For the text-containing cell, return its midpoint in (X, Y) coordinate format. 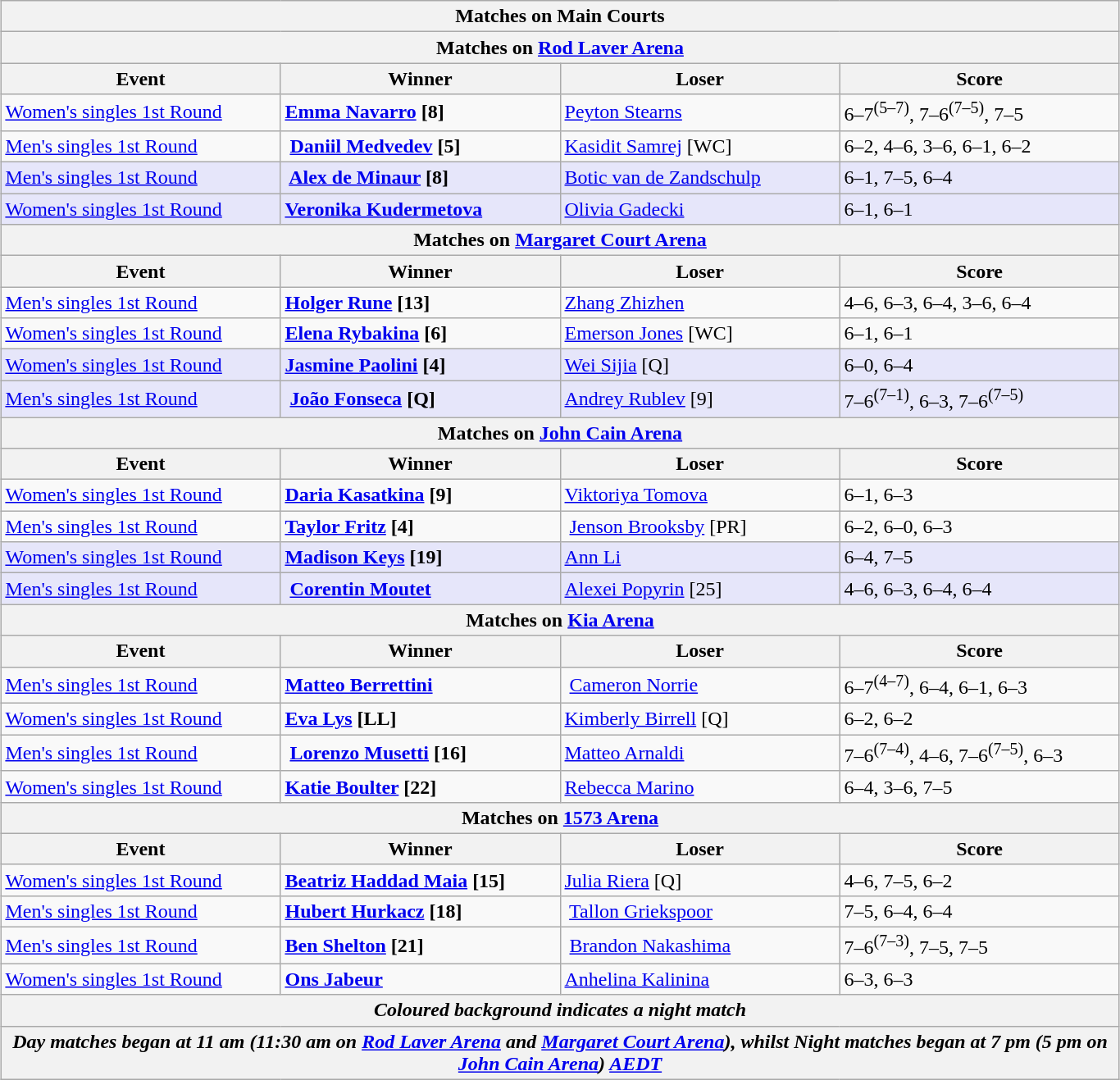
6–0, 6–4 (979, 365)
Hubert Hurkacz [18] (420, 911)
6–7(5–7), 7–6(7–5), 7–5 (979, 113)
Zhang Zhizhen (700, 303)
Matches on Margaret Court Arena (560, 240)
Katie Boulter [22] (420, 786)
Daniil Medvedev [5] (420, 146)
Matches on 1573 Arena (560, 818)
7–6(7–4), 4–6, 7–6(7–5), 6–3 (979, 753)
Alex de Minaur [8] (420, 178)
7–6(7–3), 7–5, 7–5 (979, 946)
Jenson Brooksby [PR] (700, 526)
6–1, 6–3 (979, 495)
6–3, 6–3 (979, 979)
Ann Li (700, 558)
Veronika Kudermetova (420, 209)
Brandon Nakashima (700, 946)
Madison Keys [19] (420, 558)
Kimberly Birrell [Q] (700, 719)
Wei Sijia [Q] (700, 365)
7–6(7–1), 6–3, 7–6(7–5) (979, 399)
Tallon Griekspoor (700, 911)
João Fonseca [Q] (420, 399)
4–6, 7–5, 6–2 (979, 880)
Anhelina Kalinina (700, 979)
4–6, 6–3, 6–4, 3–6, 6–4 (979, 303)
Cameron Norrie (700, 686)
7–5, 6–4, 6–4 (979, 911)
Botic van de Zandschulp (700, 178)
Ben Shelton [21] (420, 946)
Lorenzo Musetti [16] (420, 753)
6–2, 6–0, 6–3 (979, 526)
Rebecca Marino (700, 786)
Julia Riera [Q] (700, 880)
Emma Navarro [8] (420, 113)
Holger Rune [13] (420, 303)
Corentin Moutet (420, 589)
Emerson Jones [WC] (700, 334)
Day matches began at 11 am (11:30 am on Rod Laver Arena and Margaret Court Arena), whilst Night matches began at 7 pm (5 pm on John Cain Arena) AEDT (560, 1053)
Matteo Berrettini (420, 686)
Coloured background indicates a night match (560, 1010)
Daria Kasatkina [9] (420, 495)
6–1, 7–5, 6–4 (979, 178)
Matches on John Cain Arena (560, 433)
Matteo Arnaldi (700, 753)
6–2, 4–6, 3–6, 6–1, 6–2 (979, 146)
Peyton Stearns (700, 113)
6–4, 3–6, 7–5 (979, 786)
Viktoriya Tomova (700, 495)
Matches on Rod Laver Arena (560, 48)
6–2, 6–2 (979, 719)
6–4, 7–5 (979, 558)
Taylor Fritz [4] (420, 526)
6–7(4–7), 6–4, 6–1, 6–3 (979, 686)
Eva Lys [LL] (420, 719)
Matches on Main Courts (560, 16)
Elena Rybakina [6] (420, 334)
Jasmine Paolini [4] (420, 365)
Kasidit Samrej [WC] (700, 146)
Andrey Rublev [9] (700, 399)
4–6, 6–3, 6–4, 6–4 (979, 589)
Alexei Popyrin [25] (700, 589)
Ons Jabeur (420, 979)
Beatriz Haddad Maia [15] (420, 880)
Olivia Gadecki (700, 209)
Matches on Kia Arena (560, 620)
